For the text-containing cell, return its midpoint in (X, Y) coordinate format. 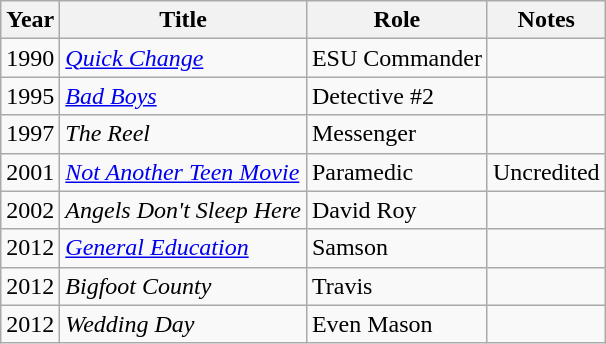
Year (30, 20)
The Reel (184, 134)
Detective #2 (396, 96)
2002 (30, 210)
1997 (30, 134)
2001 (30, 172)
Paramedic (396, 172)
Angels Don't Sleep Here (184, 210)
Quick Change (184, 58)
Messenger (396, 134)
Uncredited (546, 172)
Notes (546, 20)
Even Mason (396, 324)
Bigfoot County (184, 286)
Wedding Day (184, 324)
1990 (30, 58)
David Roy (396, 210)
Role (396, 20)
ESU Commander (396, 58)
Bad Boys (184, 96)
Not Another Teen Movie (184, 172)
Travis (396, 286)
1995 (30, 96)
General Education (184, 248)
Samson (396, 248)
Title (184, 20)
